Search for the cell housing the specified text and yield its (X, Y) center coordinate. 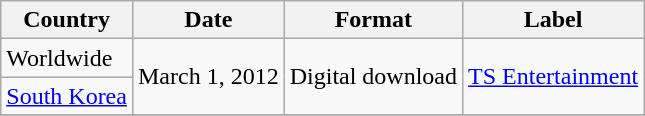
South Korea (67, 96)
Format (373, 20)
Digital download (373, 77)
Worldwide (67, 58)
Country (67, 20)
TS Entertainment (554, 77)
Date (208, 20)
March 1, 2012 (208, 77)
Label (554, 20)
